Provide the (x, y) coordinate of the cell's center where the given text is located.  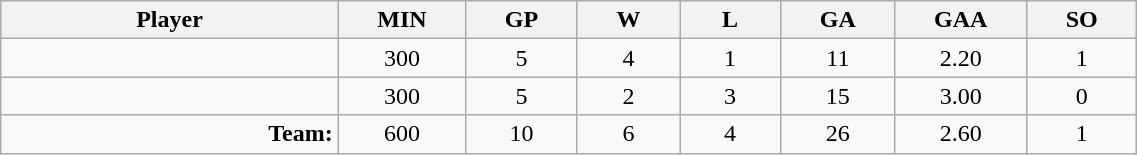
2.60 (961, 134)
15 (838, 96)
Team: (170, 134)
W (628, 20)
MIN (402, 20)
3 (730, 96)
2.20 (961, 58)
SO (1081, 20)
Player (170, 20)
L (730, 20)
11 (838, 58)
GP (522, 20)
600 (402, 134)
10 (522, 134)
6 (628, 134)
2 (628, 96)
0 (1081, 96)
GAA (961, 20)
3.00 (961, 96)
26 (838, 134)
GA (838, 20)
